Find where the given text appears and provide that cell's center as (x, y) coordinate. 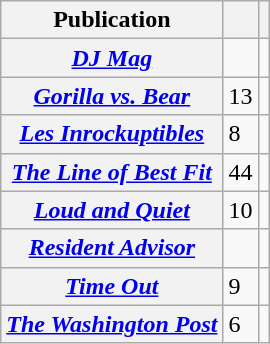
13 (240, 96)
6 (240, 324)
Loud and Quiet (112, 210)
9 (240, 286)
The Washington Post (112, 324)
Publication (112, 20)
Resident Advisor (112, 248)
The Line of Best Fit (112, 172)
Time Out (112, 286)
8 (240, 134)
Les Inrockuptibles (112, 134)
DJ Mag (112, 58)
44 (240, 172)
Gorilla vs. Bear (112, 96)
10 (240, 210)
